Detect which cell encompasses the target text, then output its (X, Y) center coordinate. 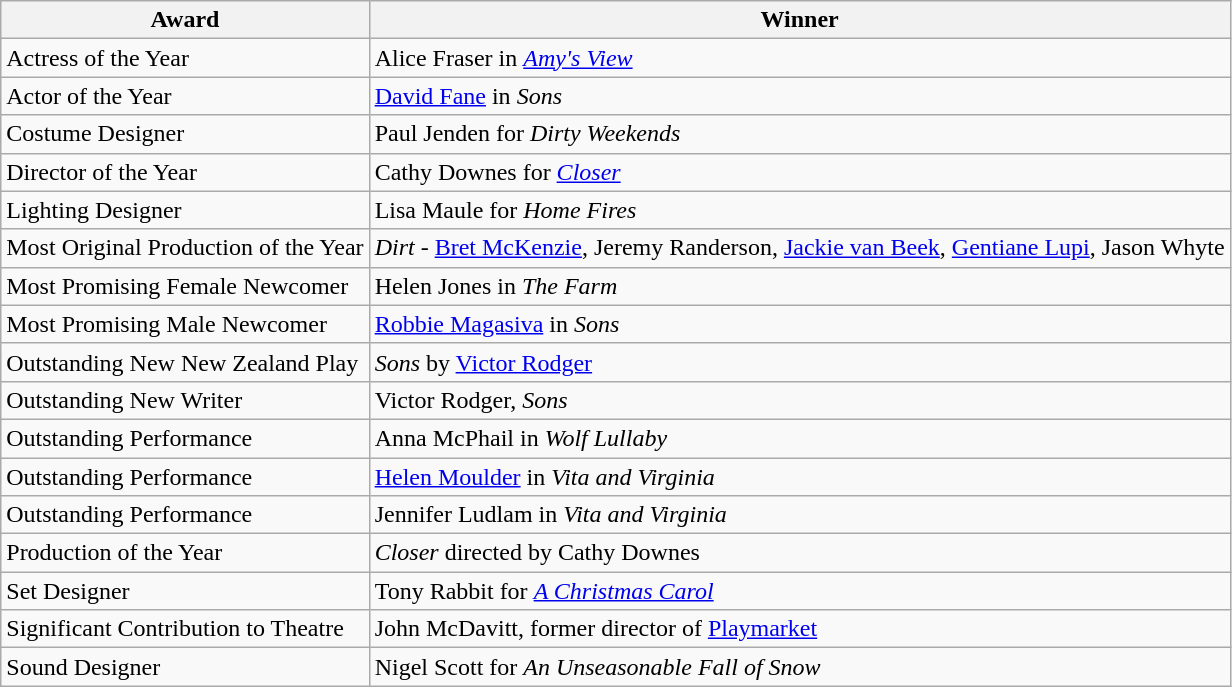
Actress of the Year (185, 58)
Helen Jones in The Farm (800, 286)
Dirt - Bret McKenzie, Jeremy Randerson, Jackie van Beek, Gentiane Lupi, Jason Whyte (800, 248)
Victor Rodger, Sons (800, 400)
Director of the Year (185, 172)
Closer directed by Cathy Downes (800, 553)
Sons by Victor Rodger (800, 362)
Significant Contribution to Theatre (185, 629)
Cathy Downes for Closer (800, 172)
Costume Designer (185, 134)
Award (185, 20)
Jennifer Ludlam in Vita and Virginia (800, 515)
Outstanding New New Zealand Play (185, 362)
Robbie Magasiva in Sons (800, 324)
Alice Fraser in Amy's View (800, 58)
John McDavitt, former director of Playmarket (800, 629)
Paul Jenden for Dirty Weekends (800, 134)
Winner (800, 20)
Lighting Designer (185, 210)
Actor of the Year (185, 96)
Set Designer (185, 591)
Most Promising Female Newcomer (185, 286)
Most Original Production of the Year (185, 248)
Most Promising Male Newcomer (185, 324)
David Fane in Sons (800, 96)
Production of the Year (185, 553)
Lisa Maule for Home Fires (800, 210)
Anna McPhail in Wolf Lullaby (800, 438)
Helen Moulder in Vita and Virginia (800, 477)
Nigel Scott for An Unseasonable Fall of Snow (800, 667)
Tony Rabbit for A Christmas Carol (800, 591)
Sound Designer (185, 667)
Outstanding New Writer (185, 400)
